Pinpoint the cell where the given text exists, returning its [X, Y] midpoint coordinate. 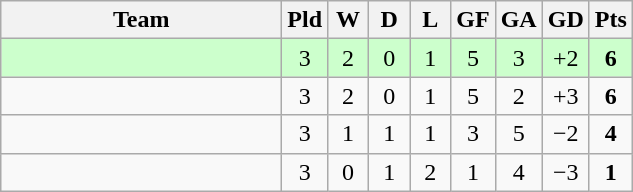
D [390, 20]
−3 [566, 172]
GD [566, 20]
+2 [566, 58]
Pld [305, 20]
Team [142, 20]
W [348, 20]
GF [473, 20]
L [430, 20]
Pts [610, 20]
+3 [566, 96]
GA [518, 20]
−2 [566, 134]
